Determine the (x, y) coordinate at the center of the cell enclosing the given text.  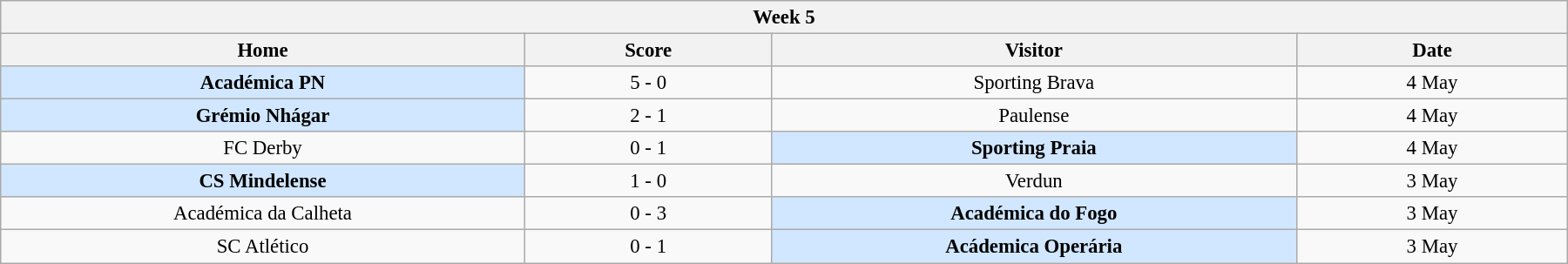
0 - 3 (648, 213)
Académica do Fogo (1033, 213)
FC Derby (263, 148)
CS Mindelense (263, 181)
Home (263, 51)
1 - 0 (648, 181)
SC Atlético (263, 247)
Paulense (1033, 116)
Score (648, 51)
Acádemica Operária (1033, 247)
Week 5 (784, 17)
2 - 1 (648, 116)
Date (1432, 51)
Sporting Brava (1033, 83)
Visitor (1033, 51)
Académica PN (263, 83)
5 - 0 (648, 83)
Grémio Nhágar (263, 116)
Sporting Praia (1033, 148)
Académica da Calheta (263, 213)
Verdun (1033, 181)
